Capture the cell that displays the provided text and extract its (X, Y) central coordinate. 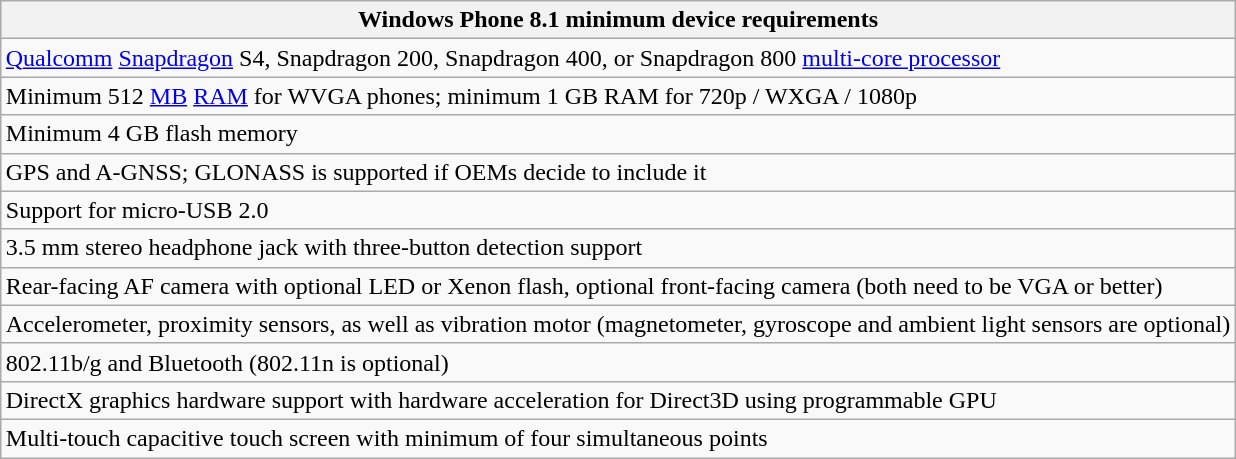
DirectX graphics hardware support with hardware acceleration for Direct3D using programmable GPU (618, 400)
Minimum 512 MB RAM for WVGA phones; minimum 1 GB RAM for 720p / WXGA / 1080p (618, 96)
Qualcomm Snapdragon S4, Snapdragon 200, Snapdragon 400, or Snapdragon 800 multi-core processor (618, 58)
Accelerometer, proximity sensors, as well as vibration motor (magnetometer, gyroscope and ambient light sensors are optional) (618, 324)
3.5 mm stereo headphone jack with three-button detection support (618, 248)
Minimum 4 GB flash memory (618, 134)
Support for micro-USB 2.0 (618, 210)
Rear-facing AF camera with optional LED or Xenon flash, optional front-facing camera (both need to be VGA or better) (618, 286)
Multi-touch capacitive touch screen with minimum of four simultaneous points (618, 438)
802.11b/g and Bluetooth (802.11n is optional) (618, 362)
Windows Phone 8.1 minimum device requirements (618, 20)
GPS and A-GNSS; GLONASS is supported if OEMs decide to include it (618, 172)
